Output the [x, y] coordinate of the center of the cell containing the given text.  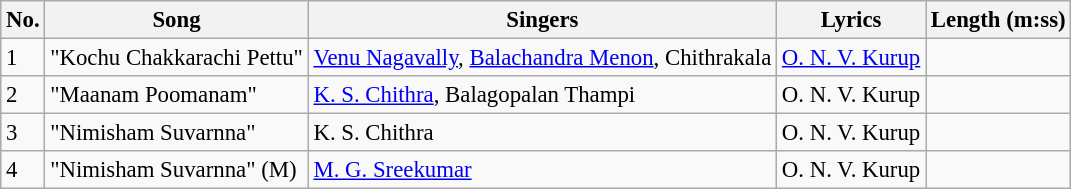
"Nimisham Suvarnna" (M) [176, 170]
Song [176, 20]
"Maanam Poomanam" [176, 95]
K. S. Chithra [542, 133]
Length (m:ss) [998, 20]
4 [23, 170]
"Kochu Chakkarachi Pettu" [176, 58]
3 [23, 133]
Lyrics [852, 20]
Singers [542, 20]
2 [23, 95]
Venu Nagavally, Balachandra Menon, Chithrakala [542, 58]
1 [23, 58]
K. S. Chithra, Balagopalan Thampi [542, 95]
M. G. Sreekumar [542, 170]
No. [23, 20]
"Nimisham Suvarnna" [176, 133]
